Search for the cell housing the specified text and yield its [X, Y] center coordinate. 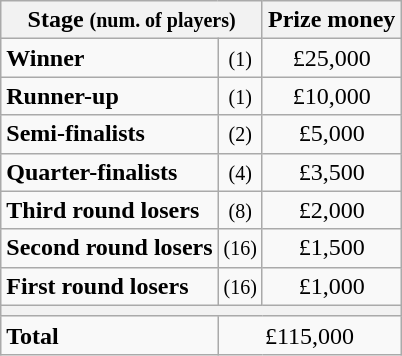
Stage (num. of players) [132, 20]
£1,500 [331, 248]
First round losers [110, 286]
Prize money [331, 20]
£3,500 [331, 172]
(8) [240, 210]
£1,000 [331, 286]
(4) [240, 172]
£10,000 [331, 96]
Second round losers [110, 248]
Semi-finalists [110, 134]
Total [110, 335]
£25,000 [331, 58]
£5,000 [331, 134]
Third round losers [110, 210]
Quarter-finalists [110, 172]
Winner [110, 58]
£2,000 [331, 210]
(2) [240, 134]
Runner-up [110, 96]
£115,000 [310, 335]
